Pinpoint the cell where the given text exists, returning its (X, Y) midpoint coordinate. 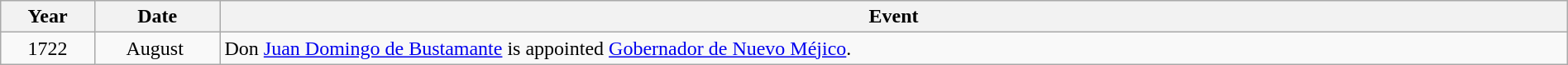
Event (893, 17)
Year (48, 17)
Don Juan Domingo de Bustamante is appointed Gobernador de Nuevo Méjico. (893, 48)
Date (157, 17)
1722 (48, 48)
August (157, 48)
